Pinpoint the cell where the given text exists, returning its (X, Y) midpoint coordinate. 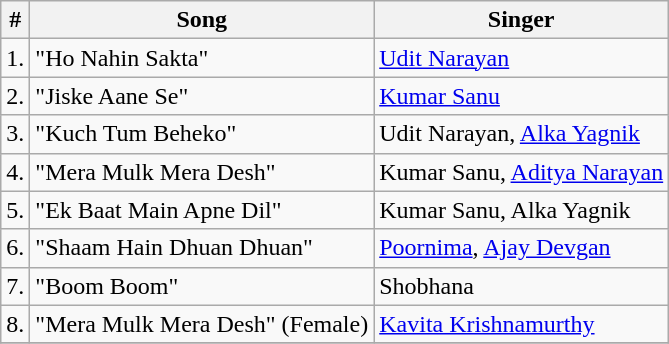
"Ho Nahin Sakta" (202, 58)
Udit Narayan, Alka Yagnik (522, 134)
Poornima, Ajay Devgan (522, 248)
5. (16, 210)
"Mera Mulk Mera Desh" (202, 172)
# (16, 20)
7. (16, 286)
3. (16, 134)
"Mera Mulk Mera Desh" (Female) (202, 324)
Kavita Krishnamurthy (522, 324)
8. (16, 324)
Song (202, 20)
Udit Narayan (522, 58)
Kumar Sanu, Aditya Narayan (522, 172)
Singer (522, 20)
Shobhana (522, 286)
6. (16, 248)
"Ek Baat Main Apne Dil" (202, 210)
"Kuch Tum Beheko" (202, 134)
Kumar Sanu, Alka Yagnik (522, 210)
"Jiske Aane Se" (202, 96)
1. (16, 58)
4. (16, 172)
2. (16, 96)
"Boom Boom" (202, 286)
"Shaam Hain Dhuan Dhuan" (202, 248)
Kumar Sanu (522, 96)
